Search for the cell housing the specified text and yield its [X, Y] center coordinate. 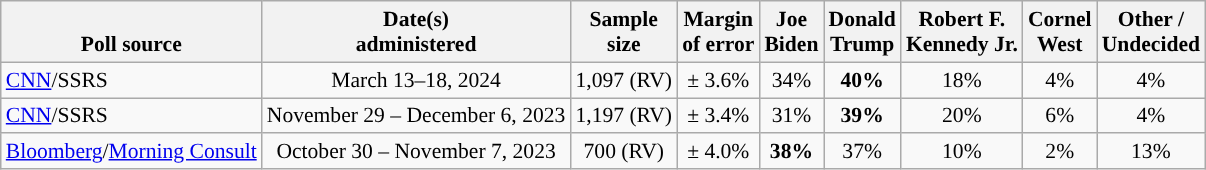
20% [962, 116]
Other /Undecided [1151, 32]
6% [1060, 116]
37% [862, 152]
± 3.4% [718, 116]
Date(s)administered [416, 32]
DonaldTrump [862, 32]
Robert F.Kennedy Jr. [962, 32]
Bloomberg/Morning Consult [132, 152]
31% [791, 116]
13% [1151, 152]
34% [791, 80]
CornelWest [1060, 32]
± 3.6% [718, 80]
JoeBiden [791, 32]
October 30 – November 7, 2023 [416, 152]
March 13–18, 2024 [416, 80]
10% [962, 152]
November 29 – December 6, 2023 [416, 116]
2% [1060, 152]
± 4.0% [718, 152]
700 (RV) [624, 152]
38% [791, 152]
18% [962, 80]
40% [862, 80]
1,097 (RV) [624, 80]
Poll source [132, 32]
Samplesize [624, 32]
Marginof error [718, 32]
39% [862, 116]
1,197 (RV) [624, 116]
